From the cell containing the given text, extract its center point as [X, Y] coordinate. 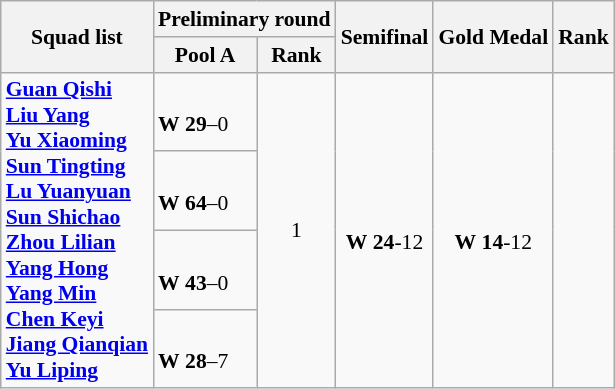
1 [296, 230]
W 24-12 [385, 230]
Gold Medal [493, 36]
W 43–0 [205, 270]
Guan QishiLiu YangYu XiaomingSun TingtingLu YuanyuanSun ShichaoZhou LilianYang HongYang MinChen KeyiJiang QianqianYu Liping [77, 230]
W 14-12 [493, 230]
Squad list [77, 36]
Preliminary round [244, 19]
W 29–0 [205, 112]
W 64–0 [205, 190]
Semifinal [385, 36]
W 28–7 [205, 348]
Pool A [205, 55]
